Output the [X, Y] coordinate of the center of the cell containing the given text.  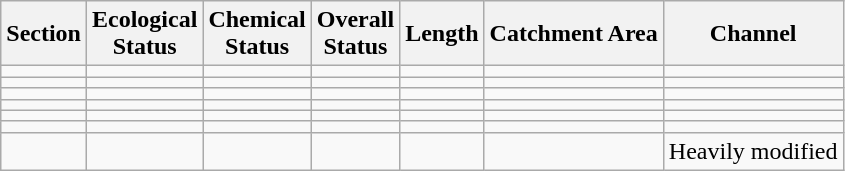
OverallStatus [355, 34]
Channel [753, 34]
EcologicalStatus [144, 34]
ChemicalStatus [257, 34]
Catchment Area [574, 34]
Length [442, 34]
Heavily modified [753, 151]
Section [44, 34]
